Search for the cell housing the specified text and yield its [x, y] center coordinate. 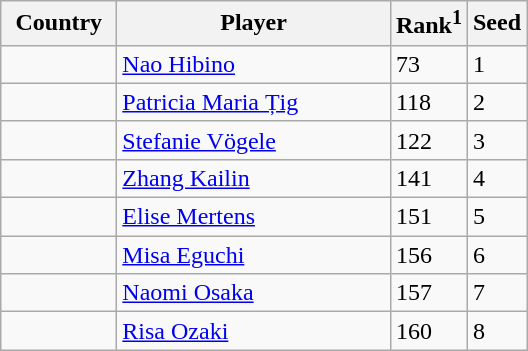
7 [496, 293]
122 [428, 140]
73 [428, 64]
6 [496, 255]
Zhang Kailin [254, 178]
Risa Ozaki [254, 331]
Misa Eguchi [254, 255]
Nao Hibino [254, 64]
156 [428, 255]
118 [428, 102]
Elise Mertens [254, 217]
Naomi Osaka [254, 293]
157 [428, 293]
Patricia Maria Țig [254, 102]
8 [496, 331]
5 [496, 217]
2 [496, 102]
4 [496, 178]
160 [428, 331]
1 [496, 64]
3 [496, 140]
151 [428, 217]
Country [59, 24]
Rank1 [428, 24]
141 [428, 178]
Stefanie Vögele [254, 140]
Seed [496, 24]
Player [254, 24]
